Provide the (x, y) coordinate of the cell's center where the given text is located.  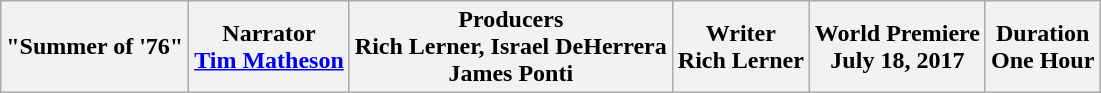
ProducersRich Lerner, Israel DeHerreraJames Ponti (510, 47)
World PremiereJuly 18, 2017 (897, 47)
DurationOne Hour (1042, 47)
"Summer of '76" (95, 47)
NarratorTim Matheson (270, 47)
WriterRich Lerner (740, 47)
